Detect which cell encompasses the target text, then output its [X, Y] center coordinate. 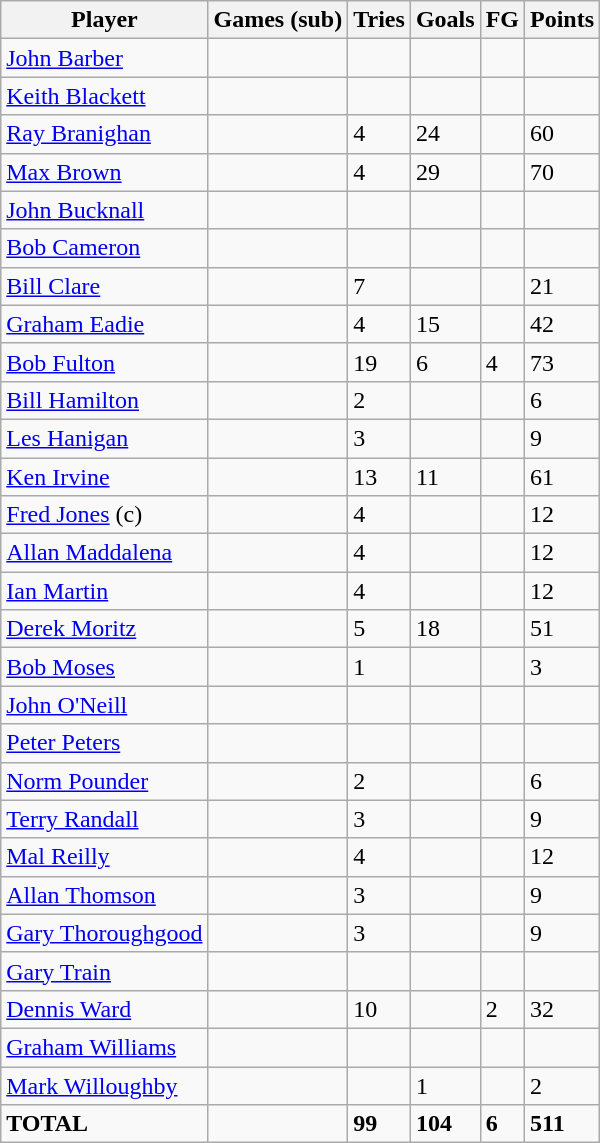
John Barber [104, 58]
51 [562, 629]
Graham Eadie [104, 324]
24 [445, 134]
Dennis Ward [104, 1009]
Mal Reilly [104, 857]
Games (sub) [278, 20]
21 [562, 286]
John Bucknall [104, 210]
73 [562, 362]
John O'Neill [104, 705]
Player [104, 20]
7 [380, 286]
32 [562, 1009]
Goals [445, 20]
Peter Peters [104, 743]
99 [380, 1124]
Ray Branighan [104, 134]
104 [445, 1124]
Fred Jones (c) [104, 515]
60 [562, 134]
10 [380, 1009]
Keith Blackett [104, 96]
Bob Moses [104, 667]
Gary Train [104, 971]
Les Hanigan [104, 438]
511 [562, 1124]
Bob Cameron [104, 248]
Allan Thomson [104, 895]
61 [562, 477]
Points [562, 20]
29 [445, 172]
70 [562, 172]
Tries [380, 20]
Graham Williams [104, 1047]
Ken Irvine [104, 477]
42 [562, 324]
FG [502, 20]
Mark Willoughby [104, 1085]
Max Brown [104, 172]
13 [380, 477]
TOTAL [104, 1124]
Derek Moritz [104, 629]
Terry Randall [104, 819]
18 [445, 629]
Bob Fulton [104, 362]
Bill Hamilton [104, 400]
11 [445, 477]
Norm Pounder [104, 781]
19 [380, 362]
Ian Martin [104, 591]
Bill Clare [104, 286]
Allan Maddalena [104, 553]
Gary Thoroughgood [104, 933]
5 [380, 629]
15 [445, 324]
